Locate the cell with the specified text and output its [X, Y] center coordinate. 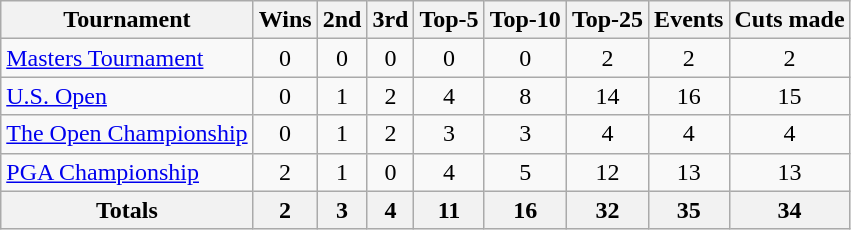
Masters Tournament [127, 58]
12 [607, 172]
32 [607, 210]
Tournament [127, 20]
Top-25 [607, 20]
8 [525, 96]
Totals [127, 210]
Wins [285, 20]
15 [790, 96]
14 [607, 96]
Top-10 [525, 20]
11 [449, 210]
The Open Championship [127, 134]
Events [689, 20]
U.S. Open [127, 96]
Cuts made [790, 20]
2nd [342, 20]
PGA Championship [127, 172]
35 [689, 210]
Top-5 [449, 20]
34 [790, 210]
5 [525, 172]
3rd [390, 20]
